Detect which cell encompasses the target text, then output its [x, y] center coordinate. 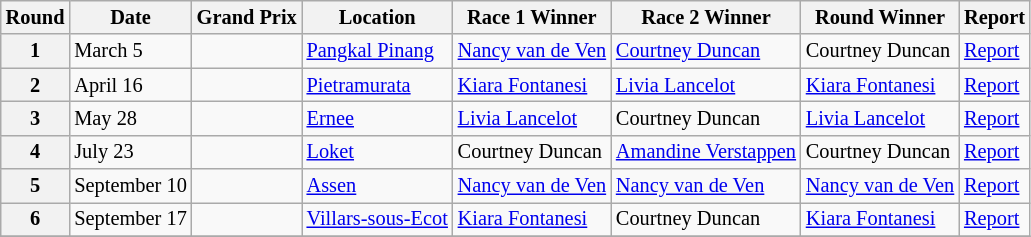
Amandine Verstappen [706, 152]
Loket [378, 152]
Assen [378, 186]
Date [130, 17]
September 17 [130, 219]
Villars-sous-Ecot [378, 219]
Pangkal Pinang [378, 51]
May 28 [130, 118]
Round [36, 17]
Pietramurata [378, 85]
March 5 [130, 51]
Race 2 Winner [706, 17]
6 [36, 219]
1 [36, 51]
April 16 [130, 85]
July 23 [130, 152]
September 10 [130, 186]
2 [36, 85]
Round Winner [880, 17]
4 [36, 152]
Location [378, 17]
5 [36, 186]
Race 1 Winner [532, 17]
3 [36, 118]
Grand Prix [247, 17]
Ernee [378, 118]
